Scan for the cell matching the given text and deliver its (x, y) coordinate at center. 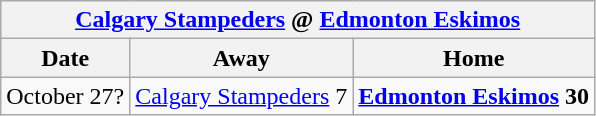
Date (66, 58)
Away (242, 58)
October 27? (66, 96)
Calgary Stampeders 7 (242, 96)
Calgary Stampeders @ Edmonton Eskimos (298, 20)
Edmonton Eskimos 30 (474, 96)
Home (474, 58)
